Return the [x, y] coordinate for the center point of the cell that contains the specified text.  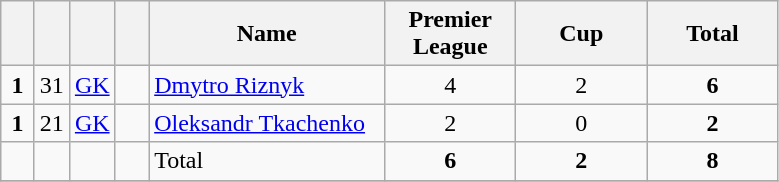
Premier League [450, 34]
21 [52, 123]
Cup [582, 34]
Name [267, 34]
31 [52, 85]
Oleksandr Tkachenko [267, 123]
Dmytro Riznyk [267, 85]
8 [712, 161]
4 [450, 85]
0 [582, 123]
